Pinpoint the cell where the given text exists, returning its (x, y) midpoint coordinate. 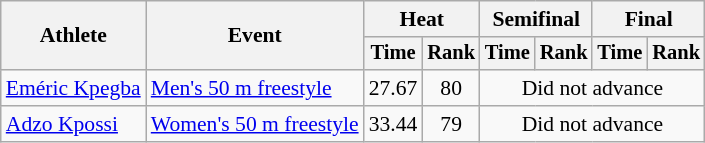
Men's 50 m freestyle (255, 88)
79 (451, 124)
Final (648, 19)
Event (255, 36)
27.67 (394, 88)
Heat (422, 19)
Women's 50 m freestyle (255, 124)
Semifinal (536, 19)
Athlete (74, 36)
Adzo Kpossi (74, 124)
33.44 (394, 124)
80 (451, 88)
Eméric Kpegba (74, 88)
